Identify which cell holds the provided text, then report its (x, y) central coordinate. 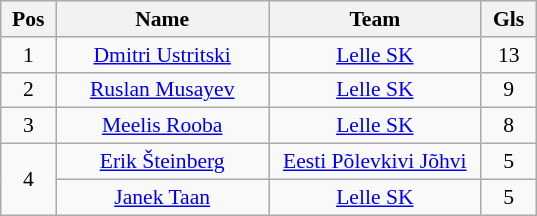
Gls (508, 19)
Ruslan Musayev (162, 90)
8 (508, 126)
1 (28, 55)
Eesti Põlevkivi Jõhvi (374, 162)
Meelis Rooba (162, 126)
Janek Taan (162, 197)
4 (28, 180)
2 (28, 90)
Name (162, 19)
Dmitri Ustritski (162, 55)
Team (374, 19)
Erik Šteinberg (162, 162)
3 (28, 126)
9 (508, 90)
13 (508, 55)
Pos (28, 19)
